Detect which cell encompasses the target text, then output its [x, y] center coordinate. 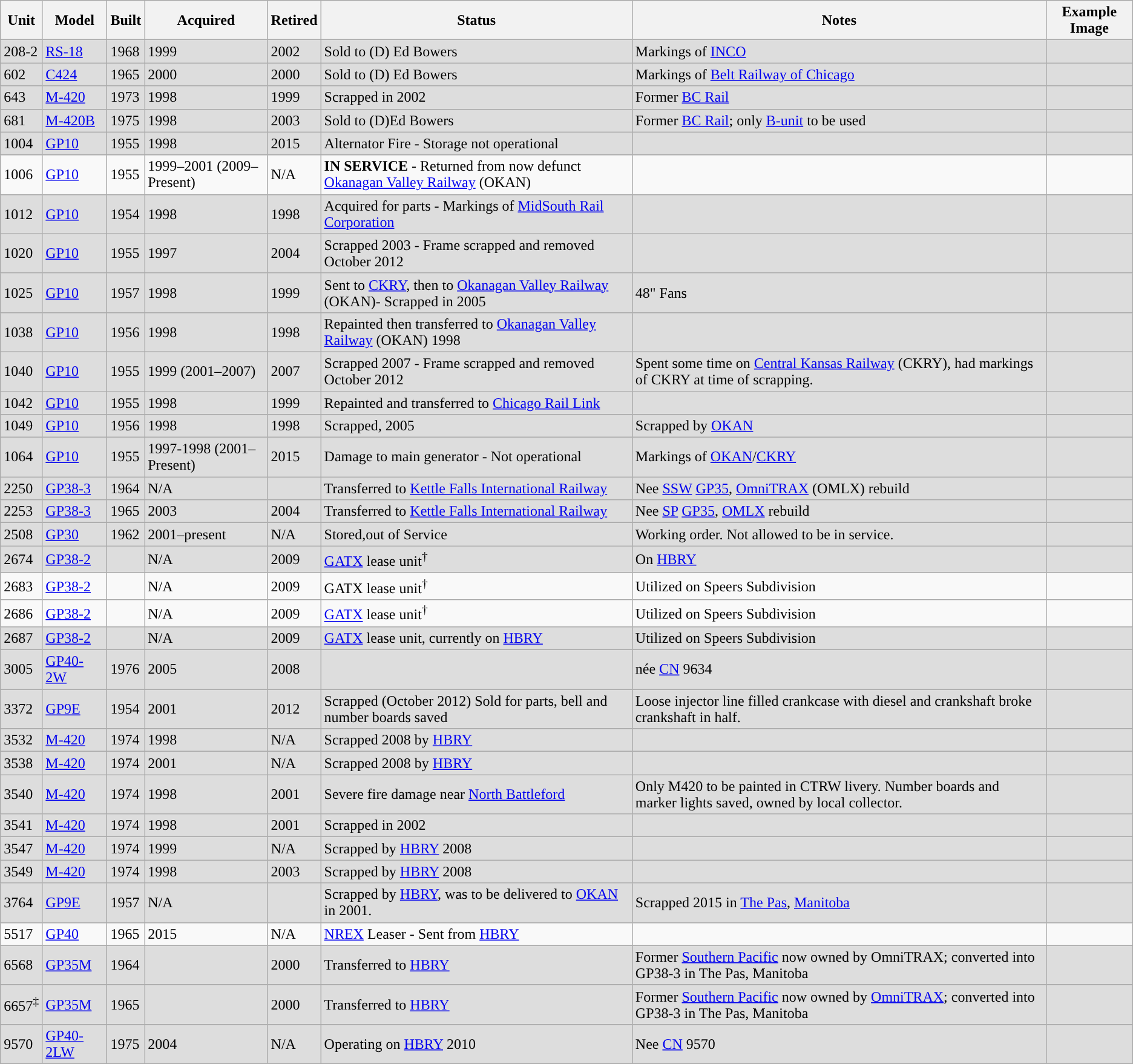
1064 [22, 458]
Acquired [206, 21]
6657‡ [22, 1005]
Scrapped 2015 in The Pas, Manitoba [839, 903]
1042 [22, 402]
643 [22, 97]
Scrapped 2007 - Frame scrapped and removed October 2012 [476, 372]
Nee SP GP35, OMLX rebuild [839, 511]
208-2 [22, 51]
Unit [22, 21]
2001–present [206, 534]
Acquired for parts - Markings of MidSouth Rail Corporation [476, 214]
1962 [126, 534]
2005 [206, 669]
9570 [22, 1043]
Markings of Belt Railway of Chicago [839, 74]
2012 [294, 709]
C424 [75, 74]
GATX lease unit, currently on HBRY [476, 639]
Retired [294, 21]
Nee SSW GP35, OmniTRAX (OMLX) rebuild [839, 488]
Only M420 to be painted in CTRW livery. Number boards and marker lights saved, owned by local collector. [839, 794]
1999 (2001–2007) [206, 372]
3538 [22, 763]
2007 [294, 372]
1025 [22, 293]
Scrapped, 2005 [476, 426]
On HBRY [839, 559]
Status [476, 21]
RS-18 [75, 51]
2687 [22, 639]
Former BC Rail; only B-unit to be used [839, 120]
3541 [22, 826]
Spent some time on Central Kansas Railway (CKRY), had markings of CKRY at time of scrapping. [839, 372]
Markings of OKAN/CKRY [839, 458]
602 [22, 74]
Scrapped by OKAN [839, 426]
Stored,out of Service [476, 534]
Scrapped (October 2012) Sold for parts, bell and number boards saved [476, 709]
6568 [22, 965]
3532 [22, 740]
Model [75, 21]
Sent to CKRY, then to Okanagan Valley Railway (OKAN)- Scrapped in 2005 [476, 293]
3547 [22, 849]
2683 [22, 586]
Notes [839, 21]
1020 [22, 253]
48" Fans [839, 293]
2008 [294, 669]
Severe fire damage near North Battleford [476, 794]
Repainted and transferred to Chicago Rail Link [476, 402]
Built [126, 21]
1006 [22, 174]
Sold to (D)Ed Bowers [476, 120]
Example Image [1089, 21]
GP40-2W [75, 669]
681 [22, 120]
1049 [22, 426]
2250 [22, 488]
2508 [22, 534]
GP40-2LW [75, 1043]
Loose injector line filled crankcase with diesel and crankshaft broke crankshaft in half. [839, 709]
Damage to main generator - Not operational [476, 458]
3540 [22, 794]
1973 [126, 97]
5517 [22, 934]
Operating on HBRY 2010 [476, 1043]
M-420B [75, 120]
Nee CN 9570 [839, 1043]
1038 [22, 332]
Scrapped 2003 - Frame scrapped and removed October 2012 [476, 253]
Repainted then transferred to Okanagan Valley Railway (OKAN) 1998 [476, 332]
3005 [22, 669]
3372 [22, 709]
GP40 [75, 934]
2002 [294, 51]
Scrapped by HBRY, was to be delivered to OKAN in 2001. [476, 903]
1040 [22, 372]
IN SERVICE - Returned from now defunct Okanagan Valley Railway (OKAN) [476, 174]
2253 [22, 511]
1004 [22, 143]
3549 [22, 872]
Markings of INCO [839, 51]
Alternator Fire - Storage not operational [476, 143]
1999–2001 (2009–Present) [206, 174]
1968 [126, 51]
1997-1998 (2001–Present) [206, 458]
3764 [22, 903]
NREX Leaser - Sent from HBRY [476, 934]
née CN 9634 [839, 669]
2674 [22, 559]
Working order. Not allowed to be in service. [839, 534]
GP30 [75, 534]
2686 [22, 614]
1012 [22, 214]
Former BC Rail [839, 97]
1976 [126, 669]
1997 [206, 253]
